Extract the (x, y) coordinate from the center of the cell holding the provided text.  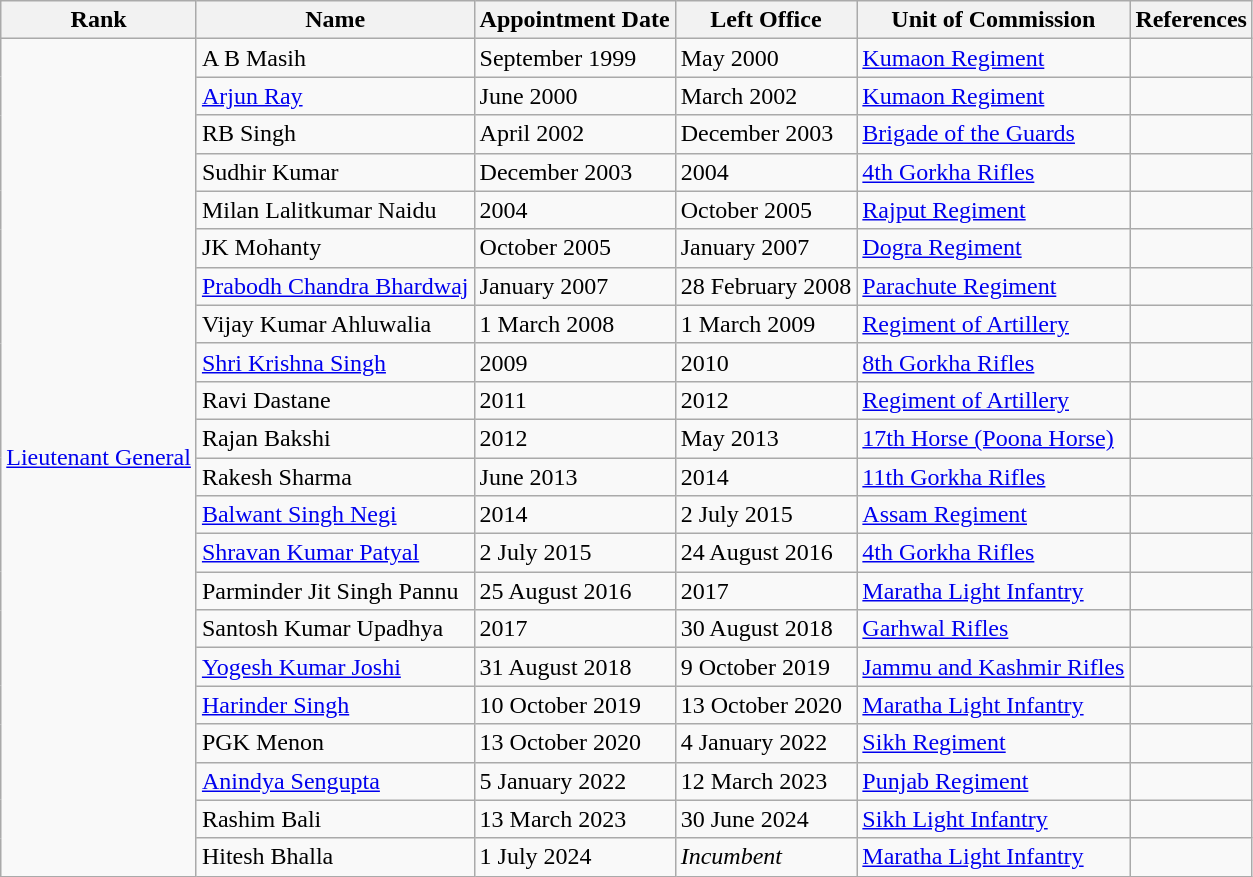
12 March 2023 (766, 781)
1 July 2024 (574, 857)
PGK Menon (335, 743)
Ravi Dastane (335, 400)
2010 (766, 362)
Parachute Regiment (994, 286)
10 October 2019 (574, 705)
Rakesh Sharma (335, 477)
Name (335, 20)
1 March 2009 (766, 324)
Jammu and Kashmir Rifles (994, 667)
1 March 2008 (574, 324)
Assam Regiment (994, 515)
Santosh Kumar Upadhya (335, 629)
Rashim Bali (335, 819)
Shri Krishna Singh (335, 362)
Dogra Regiment (994, 248)
Sikh Light Infantry (994, 819)
Rajan Bakshi (335, 438)
30 June 2024 (766, 819)
30 August 2018 (766, 629)
11th Gorkha Rifles (994, 477)
9 October 2019 (766, 667)
May 2000 (766, 58)
4 January 2022 (766, 743)
17th Horse (Poona Horse) (994, 438)
June 2000 (574, 96)
Hitesh Bhalla (335, 857)
Brigade of the Guards (994, 134)
Anindya Sengupta (335, 781)
Arjun Ray (335, 96)
June 2013 (574, 477)
Rajput Regiment (994, 210)
13 March 2023 (574, 819)
31 August 2018 (574, 667)
Appointment Date (574, 20)
Incumbent (766, 857)
2009 (574, 362)
References (1192, 20)
JK Mohanty (335, 248)
Parminder Jit Singh Pannu (335, 591)
Milan Lalitkumar Naidu (335, 210)
25 August 2016 (574, 591)
March 2002 (766, 96)
Punjab Regiment (994, 781)
RB Singh (335, 134)
5 January 2022 (574, 781)
Prabodh Chandra Bhardwaj (335, 286)
Garhwal Rifles (994, 629)
Vijay Kumar Ahluwalia (335, 324)
Balwant Singh Negi (335, 515)
Shravan Kumar Patyal (335, 553)
8th Gorkha Rifles (994, 362)
28 February 2008 (766, 286)
Lieutenant General (99, 458)
A B Masih (335, 58)
April 2002 (574, 134)
Yogesh Kumar Joshi (335, 667)
Sikh Regiment (994, 743)
September 1999 (574, 58)
Unit of Commission (994, 20)
2011 (574, 400)
24 August 2016 (766, 553)
Sudhir Kumar (335, 172)
Rank (99, 20)
Harinder Singh (335, 705)
Left Office (766, 20)
May 2013 (766, 438)
